Find where the given text appears and provide that cell's center as [X, Y] coordinate. 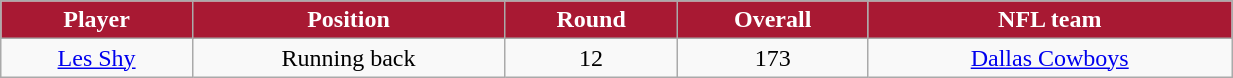
Overall [773, 20]
12 [592, 58]
Player [97, 20]
Dallas Cowboys [1050, 58]
Running back [348, 58]
173 [773, 58]
Les Shy [97, 58]
Round [592, 20]
NFL team [1050, 20]
Position [348, 20]
